Scan for the cell matching the given text and deliver its (x, y) coordinate at center. 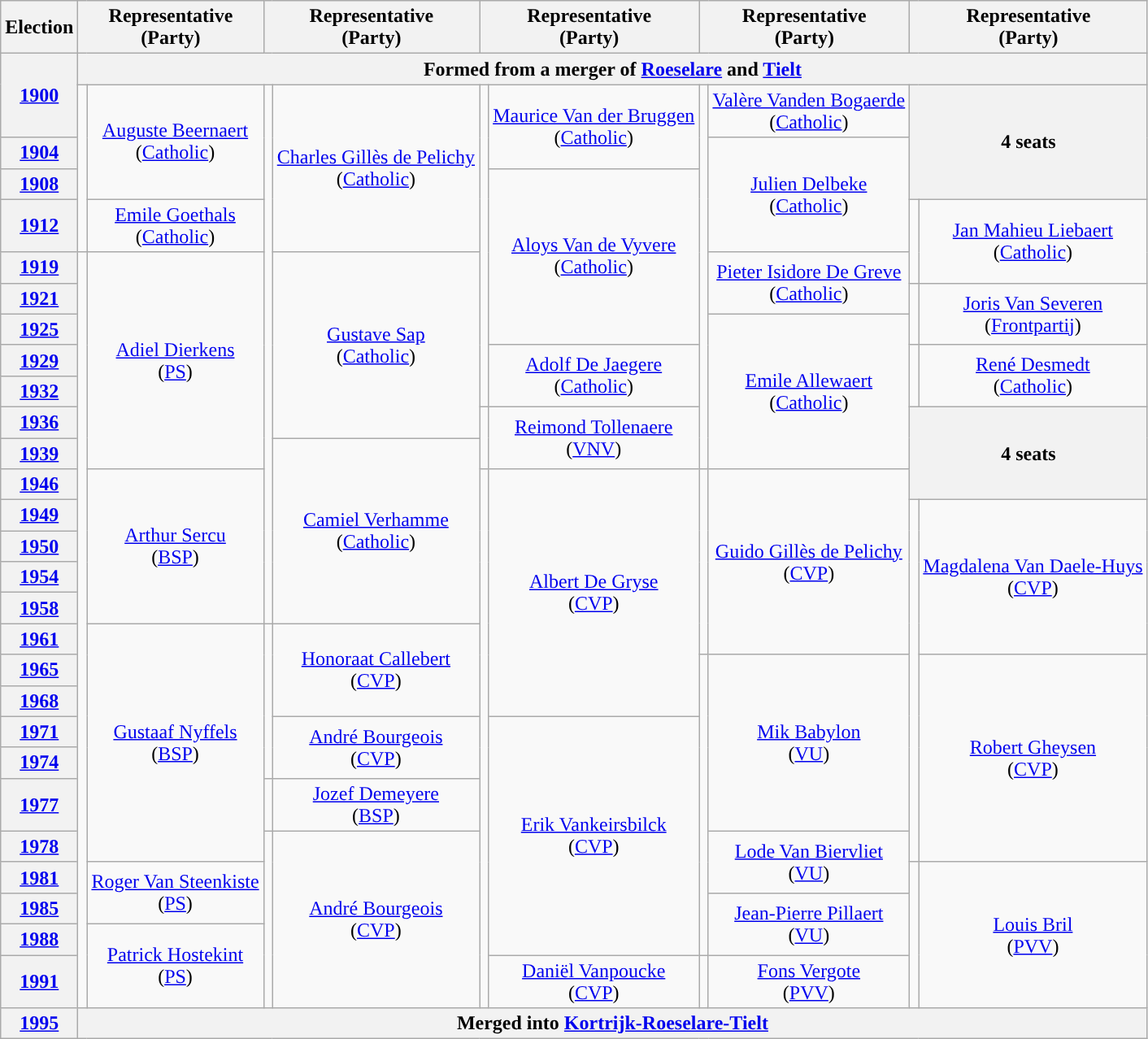
1978 (39, 846)
1900 (39, 96)
Aloys Van de Vyvere(Catholic) (594, 257)
1985 (39, 908)
Emile Allewaert(Catholic) (809, 391)
Jan Mahieu Liebaert(Catholic) (1033, 241)
1988 (39, 939)
1932 (39, 391)
Camiel Verhamme(Catholic) (376, 530)
1912 (39, 226)
Patrick Hostekint(PS) (176, 966)
Arthur Sercu(BSP) (176, 546)
Fons Vergote(PVV) (809, 980)
Reimond Tollenaere(VNV) (594, 437)
Daniël Vanpoucke(CVP) (594, 980)
Mik Babylon(VU) (809, 743)
1995 (39, 1024)
Charles Gillès de Pelichy(Catholic) (376, 168)
Adolf De Jaegere(Catholic) (594, 376)
Formed from a merger of Roeselare and Tielt (613, 69)
1981 (39, 877)
1946 (39, 485)
1904 (39, 153)
Jozef Demeyere(BSP) (376, 805)
Guido Gillès de Pelichy(CVP) (809, 562)
1958 (39, 608)
Erik Vankeirsbilck(CVP) (594, 836)
Pieter Isidore De Greve(Catholic) (809, 283)
Roger Van Steenkiste(PS) (176, 893)
1971 (39, 732)
1950 (39, 546)
Adiel Dierkens(PS) (176, 360)
1965 (39, 670)
1936 (39, 422)
1919 (39, 267)
Valère Vanden Bogaerde(Catholic) (809, 111)
1949 (39, 515)
Election (39, 28)
Gustaaf Nyffels(BSP) (176, 743)
1939 (39, 453)
1961 (39, 639)
Albert De Gryse(CVP) (594, 593)
Maurice Van der Bruggen(Catholic) (594, 127)
Louis Bril(PVV) (1033, 935)
Honoraat Callebert(CVP) (376, 670)
Gustave Sap(Catholic) (376, 345)
Emile Goethals(Catholic) (176, 226)
1977 (39, 805)
Merged into Kortrijk-Roeselare-Tielt (613, 1024)
Julien Delbeke(Catholic) (809, 195)
1954 (39, 577)
Joris Van Severen(Frontpartij) (1033, 314)
1921 (39, 298)
Lode Van Biervliet(VU) (809, 862)
1908 (39, 184)
1991 (39, 980)
1925 (39, 329)
René Desmedt(Catholic) (1033, 376)
1974 (39, 763)
Robert Gheysen(CVP) (1033, 758)
Auguste Beernaert(Catholic) (176, 141)
Jean-Pierre Pillaert(VU) (809, 924)
1968 (39, 701)
1929 (39, 360)
Magdalena Van Daele-Huys(CVP) (1033, 577)
